Extract the [x, y] coordinate from the center of the cell holding the provided text.  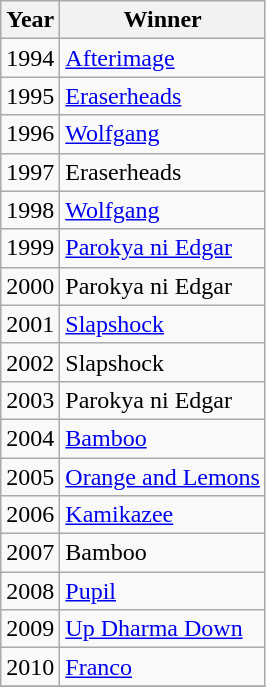
1999 [30, 248]
2009 [30, 629]
2005 [30, 477]
Franco [163, 667]
Year [30, 20]
1995 [30, 96]
1994 [30, 58]
2006 [30, 515]
Afterimage [163, 58]
1998 [30, 210]
Up Dharma Down [163, 629]
2002 [30, 362]
2001 [30, 324]
1997 [30, 172]
2000 [30, 286]
Pupil [163, 591]
2003 [30, 400]
1996 [30, 134]
Winner [163, 20]
2007 [30, 553]
2010 [30, 667]
2008 [30, 591]
Orange and Lemons [163, 477]
Kamikazee [163, 515]
2004 [30, 438]
